Scan for the cell matching the given text and deliver its [x, y] coordinate at center. 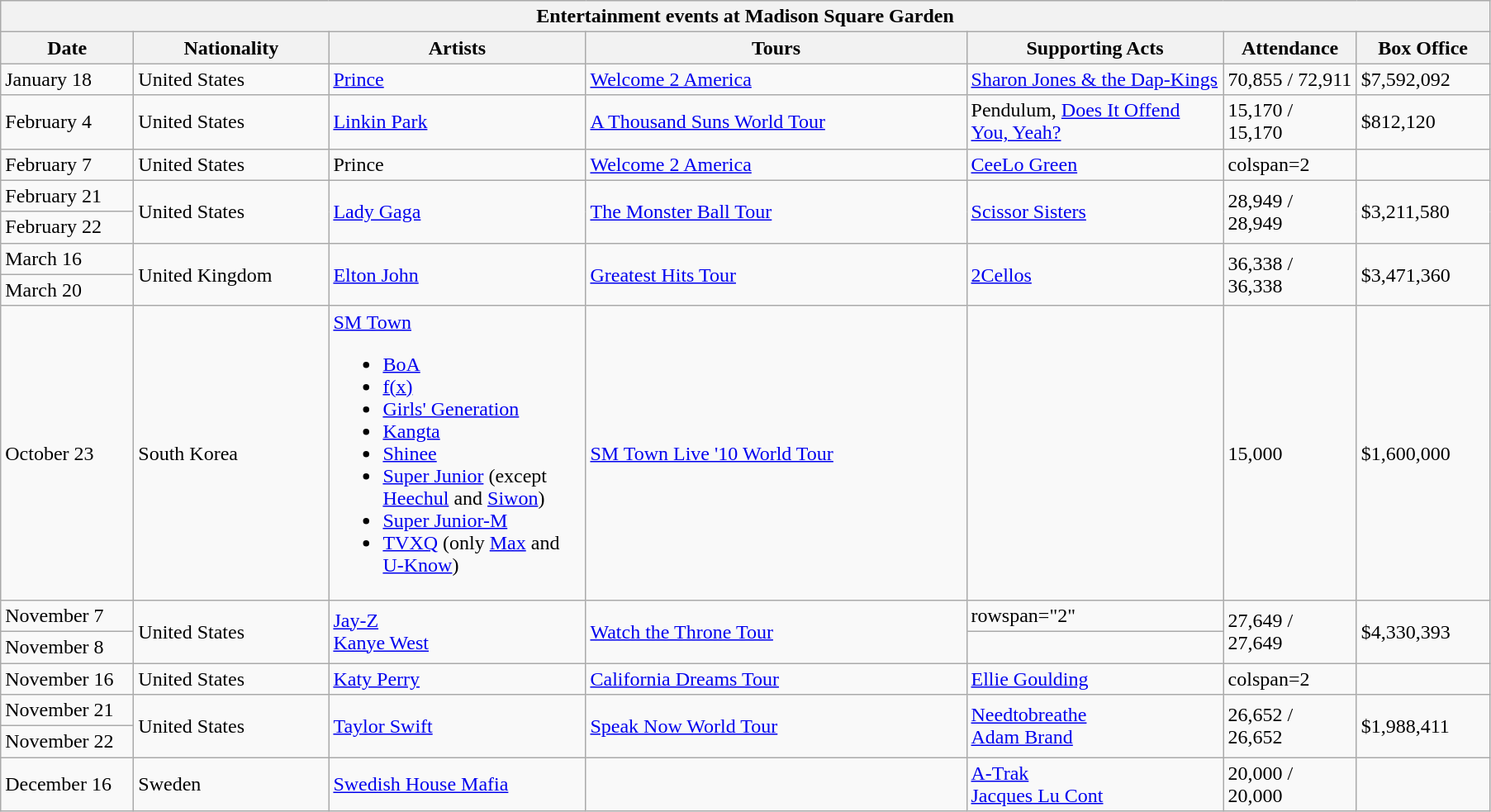
December 16 [68, 785]
The Monster Ball Tour [776, 211]
15,170 / 15,170 [1290, 122]
$1,988,411 [1422, 726]
Lady Gaga [458, 211]
Nationality [231, 48]
Attendance [1290, 48]
February 7 [68, 164]
20,000 / 20,000 [1290, 785]
November 8 [68, 647]
36,338 / 36,338 [1290, 274]
Speak Now World Tour [776, 726]
15,000 [1290, 453]
26,652 / 26,652 [1290, 726]
California Dreams Tour [776, 678]
$4,330,393 [1422, 631]
March 16 [68, 259]
United Kingdom [231, 274]
Scissor Sisters [1095, 211]
Tours [776, 48]
Katy Perry [458, 678]
November 22 [68, 742]
70,855 / 72,911 [1290, 79]
South Korea [231, 453]
A Thousand Suns World Tour [776, 122]
A-TrakJacques Lu Cont [1095, 785]
Date [68, 48]
February 21 [68, 196]
Taylor Swift [458, 726]
October 23 [68, 453]
Watch the Throne Tour [776, 631]
Jay-ZKanye West [458, 631]
Box Office [1422, 48]
2Cellos [1095, 274]
January 18 [68, 79]
Swedish House Mafia [458, 785]
$3,471,360 [1422, 274]
NeedtobreatheAdam Brand [1095, 726]
27,649 / 27,649 [1290, 631]
February 4 [68, 122]
November 21 [68, 710]
November 7 [68, 615]
SM TownBoAf(x)Girls' GenerationKangtaShineeSuper Junior (except Heechul and Siwon)Super Junior-MTVXQ (only Max and U-Know) [458, 453]
Sweden [231, 785]
SM Town Live '10 World Tour [776, 453]
Entertainment events at Madison Square Garden [745, 17]
Ellie Goulding [1095, 678]
November 16 [68, 678]
$1,600,000 [1422, 453]
Pendulum, Does It Offend You, Yeah? [1095, 122]
Linkin Park [458, 122]
Elton John [458, 274]
March 20 [68, 290]
Supporting Acts [1095, 48]
CeeLo Green [1095, 164]
$7,592,092 [1422, 79]
Greatest Hits Tour [776, 274]
28,949 / 28,949 [1290, 211]
rowspan="2" [1095, 615]
Sharon Jones & the Dap-Kings [1095, 79]
Artists [458, 48]
February 22 [68, 227]
$812,120 [1422, 122]
$3,211,580 [1422, 211]
